Search for the cell housing the specified text and yield its (x, y) center coordinate. 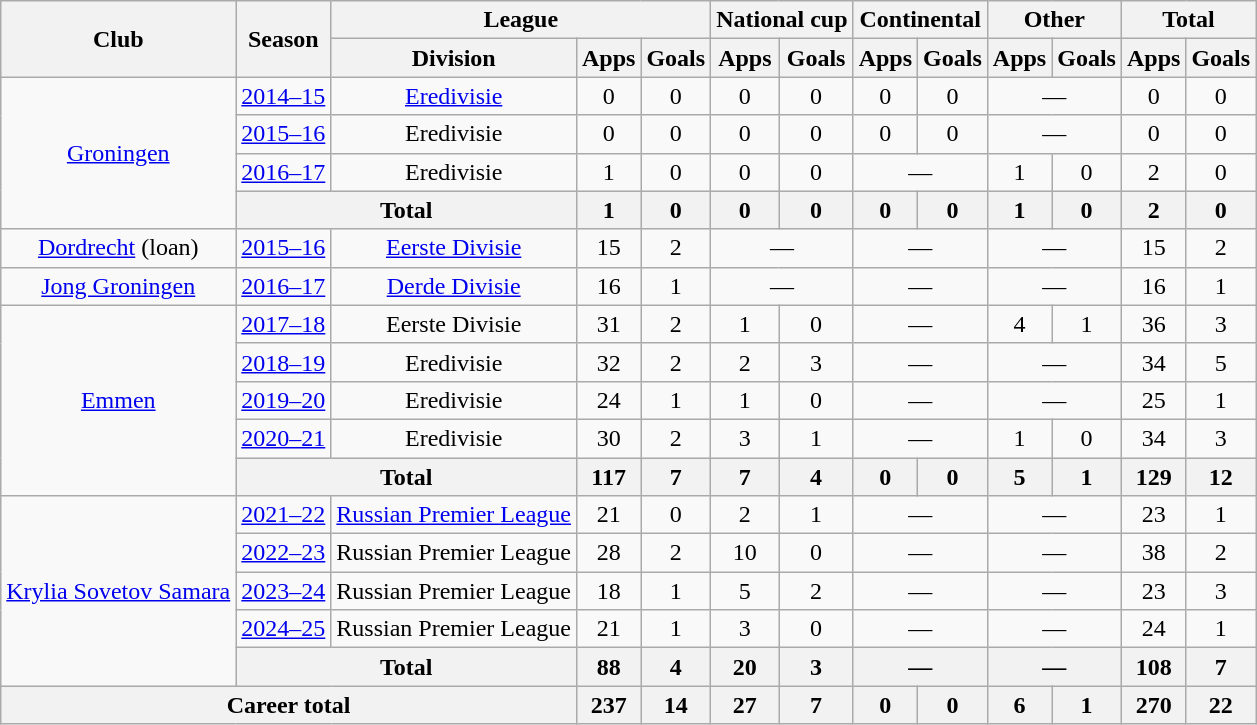
31 (608, 324)
27 (745, 705)
2017–18 (284, 324)
Club (118, 39)
Emmen (118, 400)
108 (1153, 667)
Dordrecht (loan) (118, 248)
10 (745, 553)
League (521, 20)
117 (608, 477)
Other (1054, 20)
32 (608, 362)
14 (676, 705)
Continental (920, 20)
2018–19 (284, 362)
2021–22 (284, 515)
38 (1153, 553)
Krylia Sovetov Samara (118, 591)
22 (1221, 705)
2024–25 (284, 629)
Career total (289, 705)
Derde Divisie (454, 286)
National cup (782, 20)
2019–20 (284, 400)
270 (1153, 705)
30 (608, 438)
2022–23 (284, 553)
28 (608, 553)
Jong Groningen (118, 286)
12 (1221, 477)
129 (1153, 477)
18 (608, 591)
25 (1153, 400)
20 (745, 667)
Groningen (118, 153)
237 (608, 705)
2014–15 (284, 96)
2020–21 (284, 438)
2023–24 (284, 591)
Season (284, 39)
88 (608, 667)
Division (454, 58)
6 (1019, 705)
36 (1153, 324)
